Determine the [X, Y] coordinate at the center of the cell enclosing the given text.  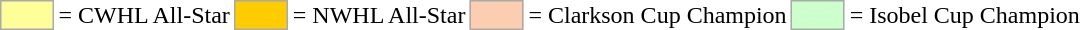
= Clarkson Cup Champion [658, 15]
= CWHL All-Star [144, 15]
= NWHL All-Star [379, 15]
